Scan for the cell matching the given text and deliver its [x, y] coordinate at center. 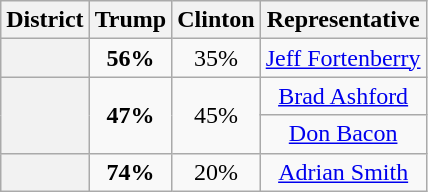
74% [130, 172]
Jeff Fortenberry [343, 58]
20% [216, 172]
Don Bacon [343, 134]
Brad Ashford [343, 96]
Representative [343, 20]
45% [216, 115]
56% [130, 58]
District [45, 20]
Clinton [216, 20]
Adrian Smith [343, 172]
Trump [130, 20]
35% [216, 58]
47% [130, 115]
